From the cell containing the given text, extract its center point as [X, Y] coordinate. 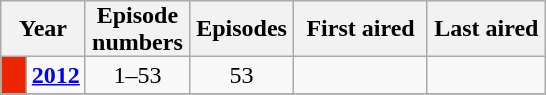
1–53 [137, 75]
First aired [361, 29]
Episodes [241, 29]
Year [44, 29]
Last aired [486, 29]
2012 [56, 75]
Episodenumbers [137, 29]
53 [241, 75]
